Return (x, y) of the center of cell containing provided text 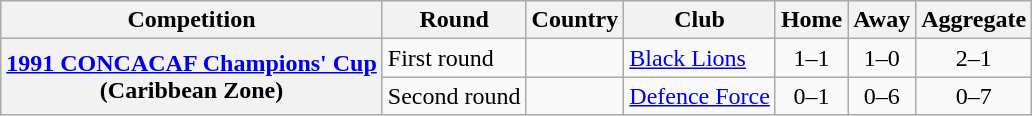
First round (454, 58)
Country (575, 20)
0–7 (974, 96)
1991 CONCACAF Champions' Cup(Caribbean Zone) (192, 77)
1–0 (882, 58)
Second round (454, 96)
2–1 (974, 58)
Black Lions (700, 58)
0–1 (811, 96)
0–6 (882, 96)
Away (882, 20)
Defence Force (700, 96)
Competition (192, 20)
Aggregate (974, 20)
Round (454, 20)
1–1 (811, 58)
Home (811, 20)
Club (700, 20)
